Detect which cell encompasses the target text, then output its [X, Y] center coordinate. 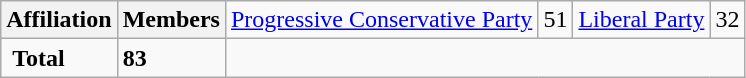
Liberal Party [642, 20]
83 [171, 58]
51 [556, 20]
Members [171, 20]
Progressive Conservative Party [381, 20]
Total [59, 58]
32 [728, 20]
Affiliation [59, 20]
